Pinpoint the cell where the given text exists, returning its (x, y) midpoint coordinate. 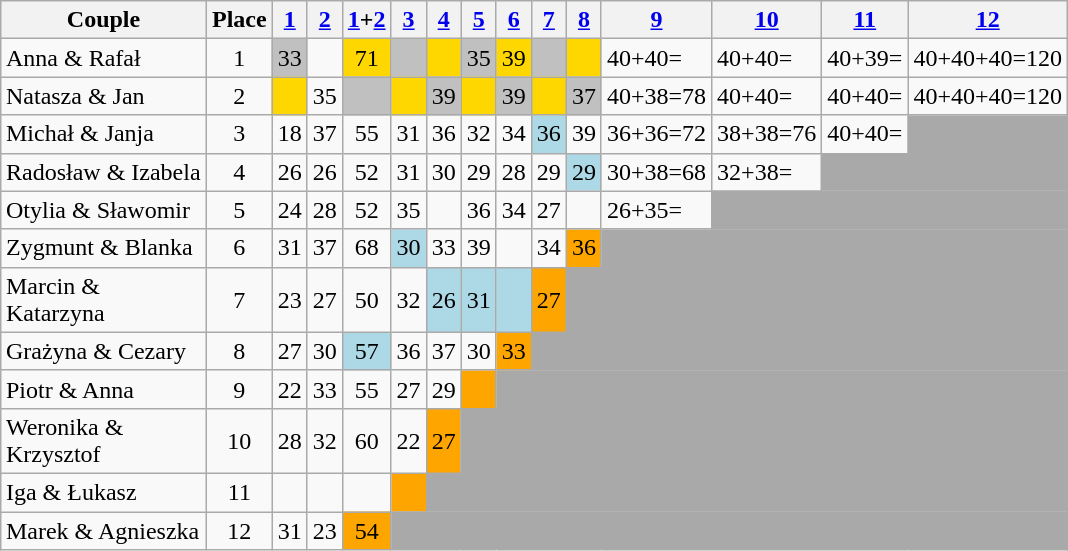
40+39= (865, 58)
40+38=78 (656, 96)
Anna & Rafał (103, 58)
57 (366, 351)
Marek & Agnieszka (103, 531)
1+2 (366, 20)
30+38=68 (656, 172)
18 (290, 134)
Piotr & Anna (103, 389)
71 (366, 58)
Zygmunt & Blanka (103, 248)
68 (366, 248)
36+36=72 (656, 134)
Radosław & Izabela (103, 172)
24 (290, 210)
Place (240, 20)
54 (366, 531)
Grażyna & Cezary (103, 351)
Michał & Janja (103, 134)
Marcin & Katarzyna (103, 300)
26+35= (656, 210)
Weronika & Krzysztof (103, 440)
Natasza & Jan (103, 96)
50 (366, 300)
32+38= (767, 172)
Iga & Łukasz (103, 492)
60 (366, 440)
Otylia & Sławomir (103, 210)
38+38=76 (767, 134)
Couple (103, 20)
